For the text-containing cell, return its midpoint in (x, y) coordinate format. 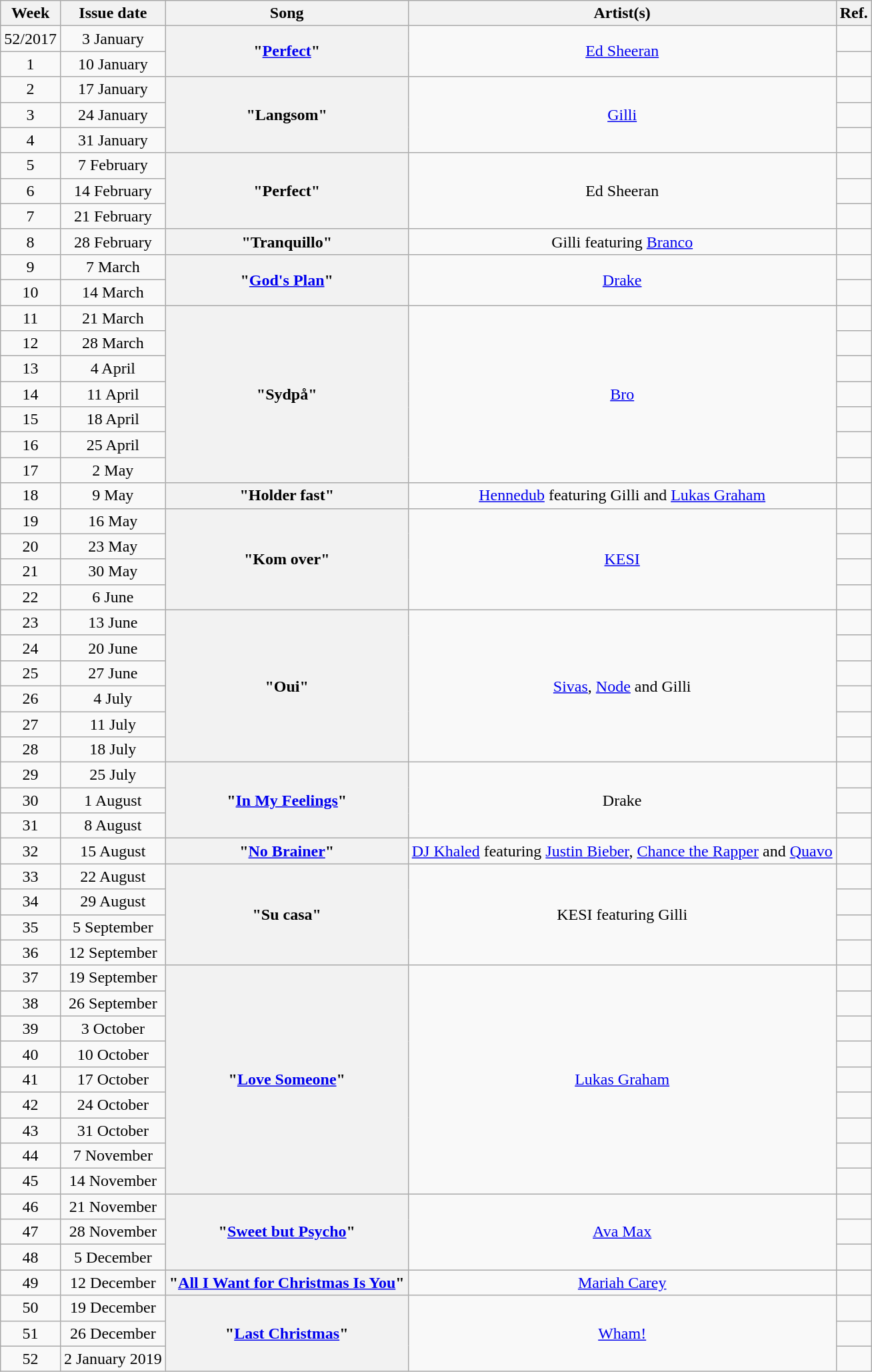
14 November (113, 1181)
20 June (113, 648)
"Sydpå" (287, 394)
17 (31, 470)
2 (31, 89)
5 (31, 165)
38 (31, 1003)
Song (287, 13)
"No Brainer" (287, 851)
23 May (113, 546)
4 April (113, 369)
18 (31, 496)
Mariah Carey (622, 1283)
46 (31, 1207)
"In My Feelings" (287, 800)
Artist(s) (622, 13)
"Kom over" (287, 559)
"Oui" (287, 686)
14 February (113, 191)
42 (31, 1105)
"Tranquillo" (287, 241)
Ref. (853, 13)
1 (31, 64)
2 May (113, 470)
33 (31, 876)
29 (31, 775)
11 July (113, 724)
45 (31, 1181)
3 (31, 115)
"Love Someone" (287, 1079)
12 December (113, 1283)
3 January (113, 39)
13 (31, 369)
23 (31, 622)
44 (31, 1156)
49 (31, 1283)
28 February (113, 241)
40 (31, 1054)
47 (31, 1232)
"Holder fast" (287, 496)
14 (31, 394)
5 September (113, 927)
11 (31, 318)
10 October (113, 1054)
37 (31, 978)
"Langsom" (287, 115)
25 April (113, 445)
50 (31, 1308)
7 November (113, 1156)
29 August (113, 902)
22 (31, 597)
41 (31, 1079)
31 (31, 826)
8 August (113, 826)
10 (31, 292)
13 June (113, 622)
4 July (113, 698)
48 (31, 1257)
17 October (113, 1079)
2 January 2019 (113, 1359)
12 September (113, 952)
9 (31, 267)
16 (31, 445)
10 January (113, 64)
"Su casa" (287, 914)
20 (31, 546)
39 (31, 1028)
15 August (113, 851)
32 (31, 851)
19 December (113, 1308)
KESI featuring Gilli (622, 914)
26 (31, 698)
24 (31, 648)
DJ Khaled featuring Justin Bieber, Chance the Rapper and Quavo (622, 851)
3 October (113, 1028)
35 (31, 927)
4 (31, 140)
14 March (113, 292)
12 (31, 344)
19 (31, 521)
15 (31, 420)
11 April (113, 394)
8 (31, 241)
5 December (113, 1257)
Wham! (622, 1333)
51 (31, 1333)
7 March (113, 267)
36 (31, 952)
"Sweet but Psycho" (287, 1232)
52/2017 (31, 39)
"God's Plan" (287, 279)
24 October (113, 1105)
30 May (113, 572)
6 (31, 191)
30 (31, 800)
21 February (113, 216)
27 June (113, 673)
Gilli featuring Branco (622, 241)
27 (31, 724)
34 (31, 902)
28 March (113, 344)
52 (31, 1359)
18 April (113, 420)
28 (31, 750)
6 June (113, 597)
Bro (622, 394)
43 (31, 1131)
7 (31, 216)
KESI (622, 559)
Hennedub featuring Gilli and Lukas Graham (622, 496)
25 (31, 673)
"All I Want for Christmas Is You" (287, 1283)
9 May (113, 496)
16 May (113, 521)
17 January (113, 89)
25 July (113, 775)
1 August (113, 800)
"Last Christmas" (287, 1333)
Ava Max (622, 1232)
21 March (113, 318)
28 November (113, 1232)
22 August (113, 876)
26 September (113, 1003)
24 January (113, 115)
19 September (113, 978)
21 (31, 572)
21 November (113, 1207)
Gilli (622, 115)
18 July (113, 750)
31 October (113, 1131)
Lukas Graham (622, 1079)
31 January (113, 140)
Issue date (113, 13)
26 December (113, 1333)
Week (31, 13)
Sivas, Node and Gilli (622, 686)
7 February (113, 165)
